Pinpoint the cell where the given text exists, returning its [x, y] midpoint coordinate. 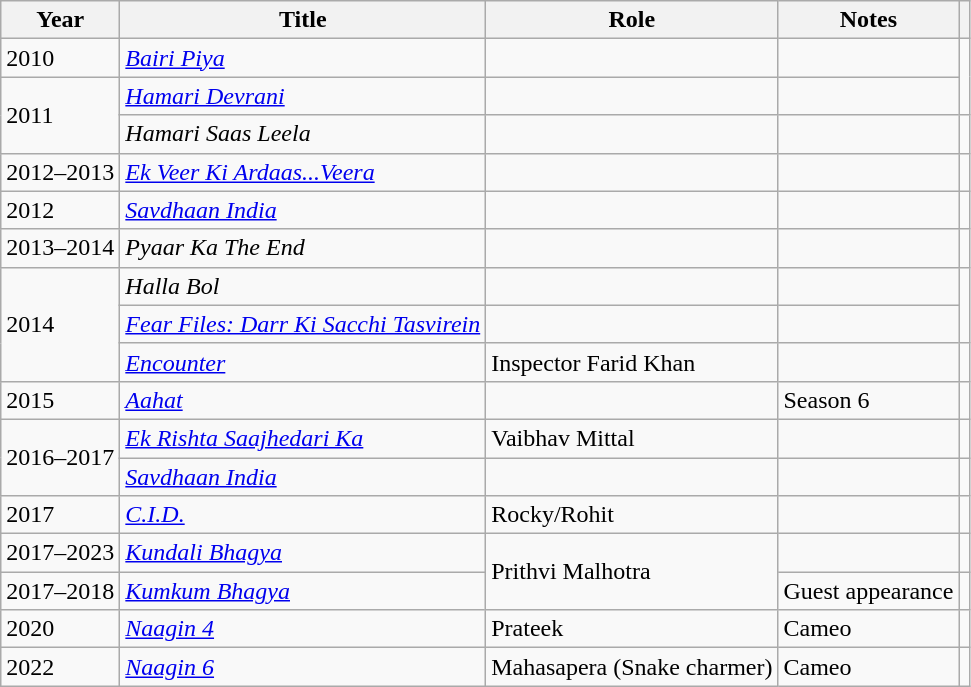
Kumkum Bhagya [303, 591]
2017–2023 [60, 553]
C.I.D. [303, 515]
Rocky/Rohit [632, 515]
Naagin 4 [303, 629]
2012–2013 [60, 172]
Season 6 [868, 400]
Vaibhav Mittal [632, 438]
2022 [60, 667]
Encounter [303, 362]
Title [303, 20]
Notes [868, 20]
Prithvi Malhotra [632, 572]
Year [60, 20]
Fear Files: Darr Ki Sacchi Tasvirein [303, 324]
2014 [60, 324]
2013–2014 [60, 248]
2012 [60, 210]
Aahat [303, 400]
2011 [60, 115]
Kundali Bhagya [303, 553]
Bairi Piya [303, 58]
Hamari Saas Leela [303, 134]
Ek Rishta Saajhedari Ka [303, 438]
Role [632, 20]
2010 [60, 58]
Inspector Farid Khan [632, 362]
Guest appearance [868, 591]
2020 [60, 629]
Prateek [632, 629]
2015 [60, 400]
2016–2017 [60, 457]
Mahasapera (Snake charmer) [632, 667]
2017 [60, 515]
Hamari Devrani [303, 96]
Halla Bol [303, 286]
Pyaar Ka The End [303, 248]
2017–2018 [60, 591]
Ek Veer Ki Ardaas...Veera [303, 172]
Naagin 6 [303, 667]
